Find where the given text appears and provide that cell's center as [X, Y] coordinate. 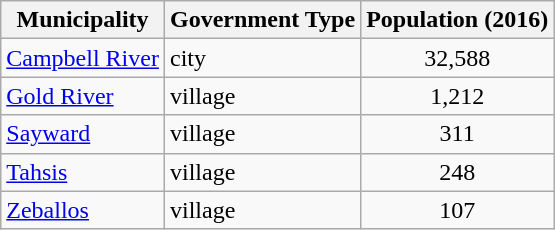
Gold River [83, 96]
311 [458, 134]
Municipality [83, 20]
Government Type [262, 20]
Zeballos [83, 210]
city [262, 58]
Sayward [83, 134]
Campbell River [83, 58]
32,588 [458, 58]
Tahsis [83, 172]
Population (2016) [458, 20]
1,212 [458, 96]
248 [458, 172]
107 [458, 210]
